Search for the cell housing the specified text and yield its (x, y) center coordinate. 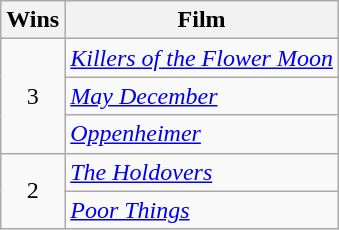
May December (202, 96)
Oppenheimer (202, 134)
Wins (33, 20)
Killers of the Flower Moon (202, 58)
2 (33, 191)
The Holdovers (202, 172)
3 (33, 96)
Film (202, 20)
Poor Things (202, 210)
